Output the (x, y) coordinate of the center of the cell containing the given text.  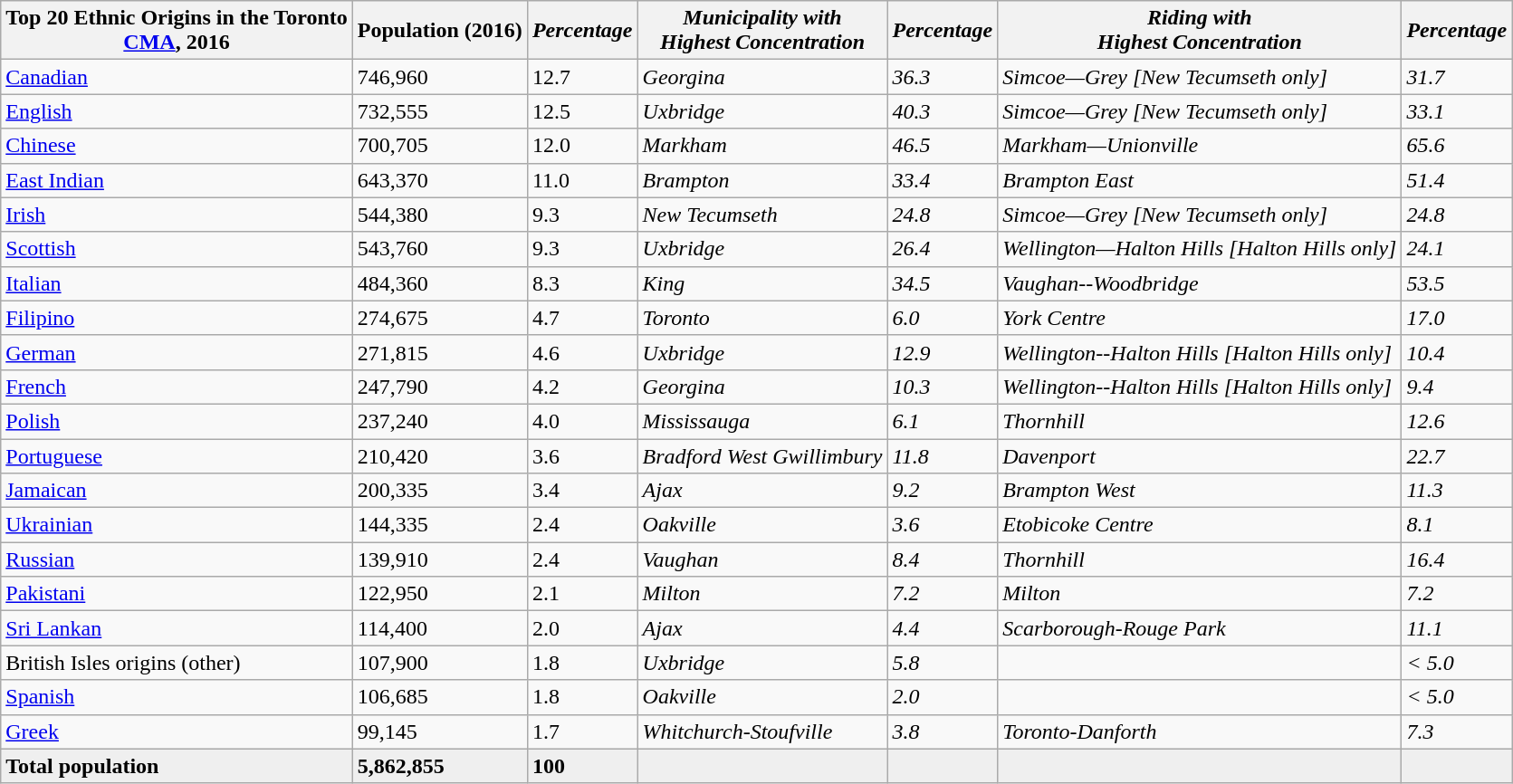
9.2 (943, 491)
Toronto-Danforth (1200, 731)
65.6 (1457, 146)
Vaughan (762, 559)
Mississauga (762, 421)
6.0 (943, 318)
Irish (177, 215)
12.6 (1457, 421)
17.0 (1457, 318)
31.7 (1457, 77)
24.1 (1457, 249)
New Tecumseth (762, 215)
732,555 (440, 111)
274,675 (440, 318)
12.7 (582, 77)
2.1 (582, 594)
36.3 (943, 77)
46.5 (943, 146)
34.5 (943, 283)
Pakistani (177, 594)
40.3 (943, 111)
107,900 (440, 663)
Ukrainian (177, 525)
Bradford West Gwillimbury (762, 455)
144,335 (440, 525)
5,862,855 (440, 766)
8.3 (582, 283)
Top 20 Ethnic Origins in the TorontoCMA, 2016 (177, 31)
247,790 (440, 387)
Canadian (177, 77)
King (762, 283)
544,380 (440, 215)
Sri Lankan (177, 628)
Chinese (177, 146)
10.4 (1457, 352)
4.7 (582, 318)
8.1 (1457, 525)
11.8 (943, 455)
Brampton East (1200, 180)
33.4 (943, 180)
French (177, 387)
11.3 (1457, 491)
Population (2016) (440, 31)
Municipality withHighest Concentration (762, 31)
English (177, 111)
4.2 (582, 387)
5.8 (943, 663)
9.4 (1457, 387)
114,400 (440, 628)
543,760 (440, 249)
122,950 (440, 594)
4.4 (943, 628)
Brampton (762, 180)
746,960 (440, 77)
Total population (177, 766)
1.7 (582, 731)
200,335 (440, 491)
8.4 (943, 559)
Italian (177, 283)
237,240 (440, 421)
700,705 (440, 146)
4.6 (582, 352)
Etobicoke Centre (1200, 525)
Polish (177, 421)
33.1 (1457, 111)
139,910 (440, 559)
Scarborough-Rouge Park (1200, 628)
26.4 (943, 249)
Wellington—Halton Hills [Halton Hills only] (1200, 249)
484,360 (440, 283)
Greek (177, 731)
12.0 (582, 146)
York Centre (1200, 318)
11.1 (1457, 628)
16.4 (1457, 559)
51.4 (1457, 180)
10.3 (943, 387)
12.9 (943, 352)
Scottish (177, 249)
Toronto (762, 318)
East Indian (177, 180)
British Isles origins (other) (177, 663)
German (177, 352)
Riding withHighest Concentration (1200, 31)
643,370 (440, 180)
271,815 (440, 352)
3.8 (943, 731)
22.7 (1457, 455)
100 (582, 766)
Whitchurch-Stoufville (762, 731)
53.5 (1457, 283)
Markham (762, 146)
6.1 (943, 421)
Brampton West (1200, 491)
Markham—Unionville (1200, 146)
12.5 (582, 111)
Portuguese (177, 455)
4.0 (582, 421)
Davenport (1200, 455)
Vaughan--Woodbridge (1200, 283)
Russian (177, 559)
7.3 (1457, 731)
210,420 (440, 455)
Jamaican (177, 491)
Filipino (177, 318)
3.4 (582, 491)
106,685 (440, 697)
Spanish (177, 697)
99,145 (440, 731)
11.0 (582, 180)
